Detect which cell encompasses the target text, then output its [x, y] center coordinate. 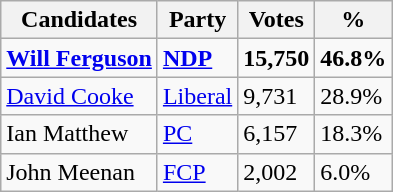
NDP [197, 58]
Ian Matthew [80, 134]
FCP [197, 172]
46.8% [354, 58]
6.0% [354, 172]
Will Ferguson [80, 58]
6,157 [276, 134]
PC [197, 134]
Votes [276, 20]
Party [197, 20]
Candidates [80, 20]
John Meenan [80, 172]
28.9% [354, 96]
David Cooke [80, 96]
15,750 [276, 58]
9,731 [276, 96]
18.3% [354, 134]
Liberal [197, 96]
% [354, 20]
2,002 [276, 172]
